Scan for the cell matching the given text and deliver its [X, Y] coordinate at center. 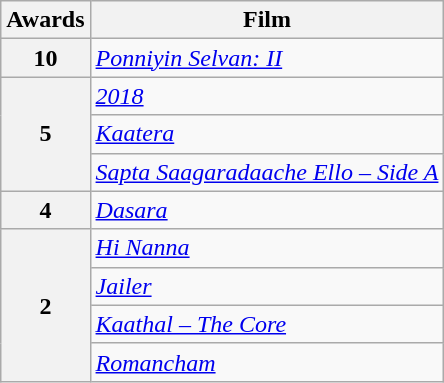
Awards [46, 20]
Sapta Saagaradaache Ello – Side A [267, 172]
5 [46, 134]
Dasara [267, 210]
Film [267, 20]
Kaatera [267, 134]
Romancham [267, 362]
Kaathal – The Core [267, 324]
Jailer [267, 286]
Ponniyin Selvan: II [267, 58]
4 [46, 210]
Hi Nanna [267, 248]
2018 [267, 96]
10 [46, 58]
2 [46, 305]
